Find where the given text appears and provide that cell's center as [x, y] coordinate. 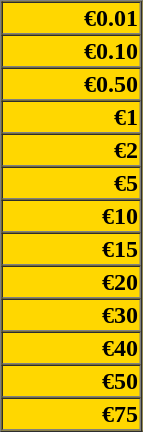
€40 [72, 348]
€0.01 [72, 18]
€10 [72, 216]
€20 [72, 282]
€15 [72, 248]
€75 [72, 414]
€1 [72, 116]
€2 [72, 150]
€5 [72, 182]
€0.10 [72, 50]
€50 [72, 380]
€0.50 [72, 84]
€30 [72, 314]
